Find where the given text appears and provide that cell's center as [x, y] coordinate. 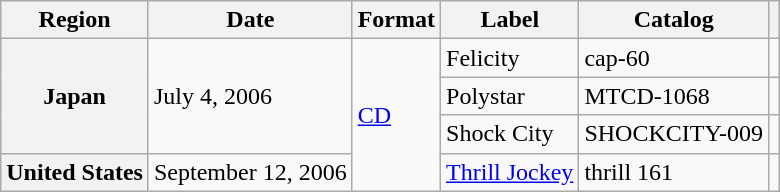
July 4, 2006 [250, 96]
United States [75, 172]
Felicity [510, 58]
Polystar [510, 96]
SHOCKCITY-009 [674, 134]
cap-60 [674, 58]
thrill 161 [674, 172]
Catalog [674, 20]
September 12, 2006 [250, 172]
Format [396, 20]
Region [75, 20]
Japan [75, 96]
CD [396, 115]
Date [250, 20]
Label [510, 20]
Thrill Jockey [510, 172]
MTCD-1068 [674, 96]
Shock City [510, 134]
